For the text-containing cell, return its midpoint in [x, y] coordinate format. 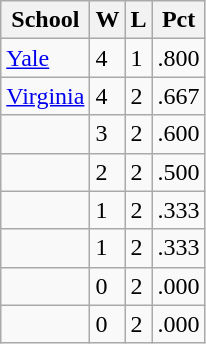
L [138, 20]
Pct [178, 20]
.667 [178, 96]
.600 [178, 134]
.500 [178, 172]
3 [108, 134]
School [46, 20]
W [108, 20]
.800 [178, 58]
Yale [46, 58]
Virginia [46, 96]
